For the text-containing cell, return its midpoint in [x, y] coordinate format. 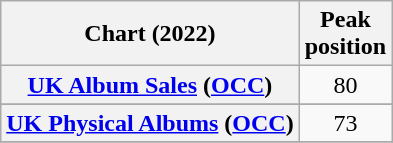
Chart (2022) [150, 34]
Peakposition [345, 34]
73 [345, 123]
80 [345, 85]
UK Album Sales (OCC) [150, 85]
UK Physical Albums (OCC) [150, 123]
